Find where the given text appears and provide that cell's center as [x, y] coordinate. 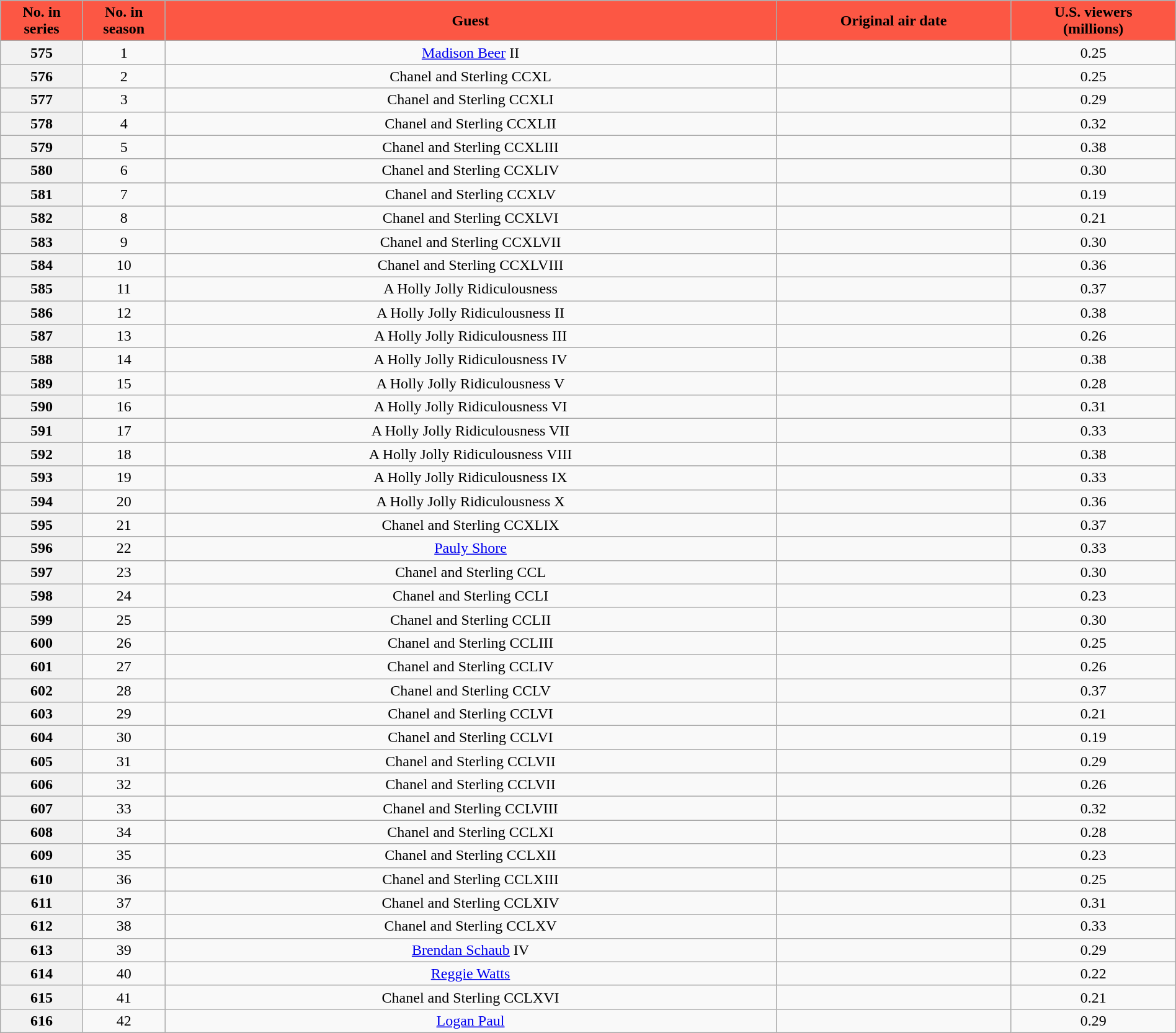
20 [124, 501]
613 [42, 950]
33 [124, 808]
598 [42, 596]
591 [42, 431]
580 [42, 171]
605 [42, 761]
585 [42, 288]
U.S. viewers(millions) [1093, 21]
11 [124, 288]
584 [42, 265]
39 [124, 950]
590 [42, 407]
26 [124, 643]
608 [42, 832]
A Holly Jolly Ridiculousness [470, 288]
616 [42, 1021]
1 [124, 53]
37 [124, 903]
5 [124, 147]
Madison Beer II [470, 53]
592 [42, 454]
Chanel and Sterling CCXLV [470, 194]
Chanel and Sterling CCLV [470, 691]
597 [42, 572]
Chanel and Sterling CCXLIX [470, 525]
Chanel and Sterling CCLXII [470, 856]
13 [124, 336]
15 [124, 383]
34 [124, 832]
Chanel and Sterling CCLIII [470, 643]
Chanel and Sterling CCLXIV [470, 903]
599 [42, 619]
588 [42, 360]
606 [42, 785]
581 [42, 194]
Chanel and Sterling CCXLIV [470, 171]
A Holly Jolly Ridiculousness VIII [470, 454]
575 [42, 53]
577 [42, 100]
Chanel and Sterling CCXLVI [470, 218]
582 [42, 218]
A Holly Jolly Ridiculousness IV [470, 360]
22 [124, 548]
16 [124, 407]
36 [124, 879]
8 [124, 218]
Chanel and Sterling CCXLII [470, 123]
24 [124, 596]
Chanel and Sterling CCLVIII [470, 808]
9 [124, 241]
10 [124, 265]
21 [124, 525]
0.22 [1093, 973]
6 [124, 171]
603 [42, 714]
7 [124, 194]
A Holly Jolly Ridiculousness X [470, 501]
Chanel and Sterling CCXLI [470, 100]
4 [124, 123]
14 [124, 360]
30 [124, 738]
23 [124, 572]
578 [42, 123]
40 [124, 973]
Chanel and Sterling CCL [470, 572]
Chanel and Sterling CCLIV [470, 666]
593 [42, 478]
2 [124, 76]
42 [124, 1021]
Chanel and Sterling CCLII [470, 619]
607 [42, 808]
Pauly Shore [470, 548]
Chanel and Sterling CCLXIII [470, 879]
3 [124, 100]
589 [42, 383]
604 [42, 738]
12 [124, 312]
18 [124, 454]
Chanel and Sterling CCLXVI [470, 997]
594 [42, 501]
583 [42, 241]
Brendan Schaub IV [470, 950]
601 [42, 666]
25 [124, 619]
Chanel and Sterling CCLI [470, 596]
Original air date [893, 21]
A Holly Jolly Ridiculousness II [470, 312]
612 [42, 926]
35 [124, 856]
41 [124, 997]
No. inseries [42, 21]
596 [42, 548]
610 [42, 879]
Chanel and Sterling CCXLIII [470, 147]
29 [124, 714]
609 [42, 856]
600 [42, 643]
579 [42, 147]
17 [124, 431]
Logan Paul [470, 1021]
27 [124, 666]
611 [42, 903]
A Holly Jolly Ridiculousness VI [470, 407]
Chanel and Sterling CCLXV [470, 926]
586 [42, 312]
615 [42, 997]
Reggie Watts [470, 973]
A Holly Jolly Ridiculousness IX [470, 478]
614 [42, 973]
A Holly Jolly Ridiculousness V [470, 383]
576 [42, 76]
A Holly Jolly Ridiculousness III [470, 336]
A Holly Jolly Ridiculousness VII [470, 431]
602 [42, 691]
587 [42, 336]
31 [124, 761]
Chanel and Sterling CCXLVIII [470, 265]
19 [124, 478]
No. inseason [124, 21]
Chanel and Sterling CCXLVII [470, 241]
595 [42, 525]
28 [124, 691]
Chanel and Sterling CCXL [470, 76]
38 [124, 926]
Guest [470, 21]
Chanel and Sterling CCLXI [470, 832]
32 [124, 785]
